Determine the [x, y] coordinate at the center of the cell enclosing the given text.  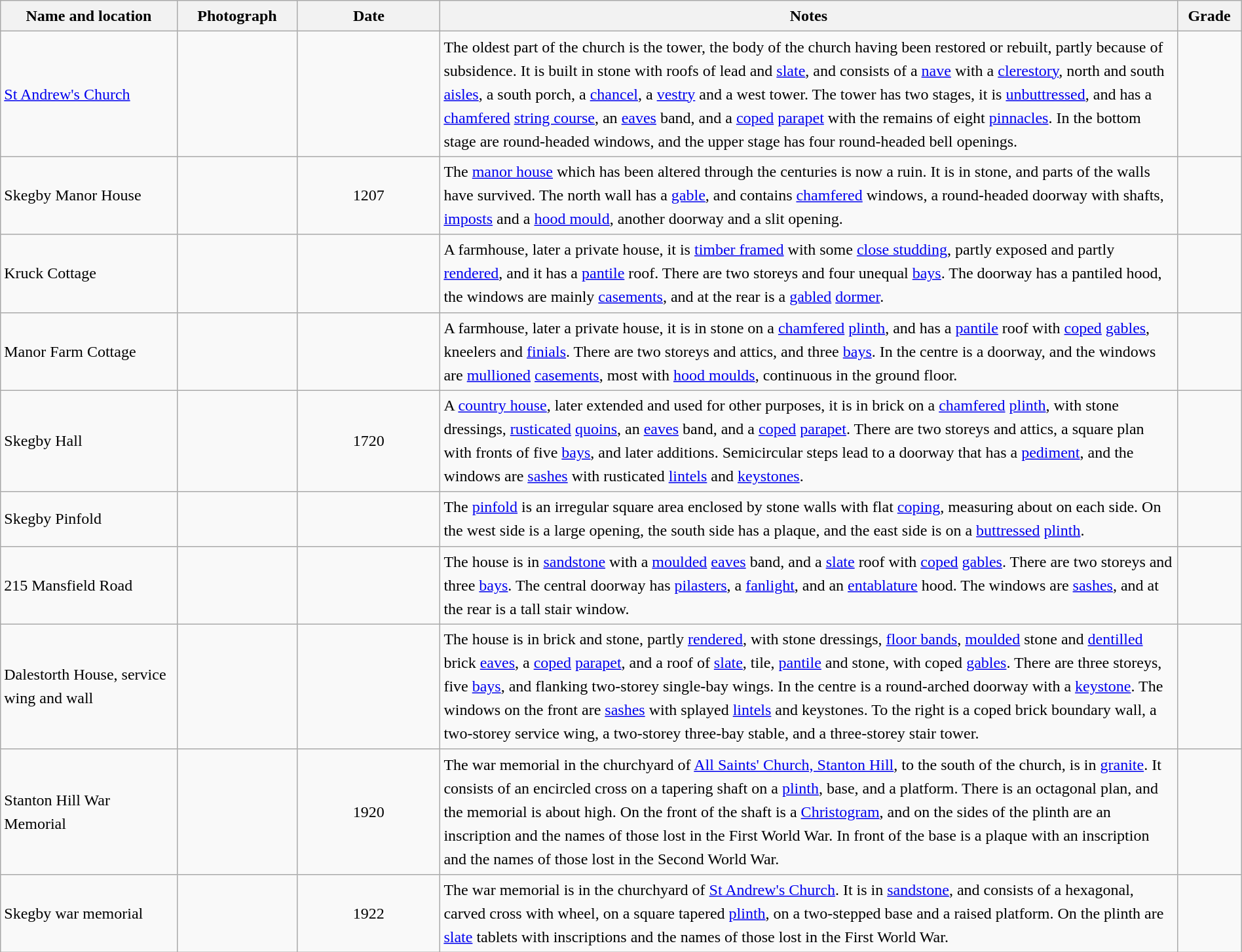
Photograph [237, 16]
Kruck Cottage [89, 274]
1922 [369, 913]
Stanton Hill War Memorial [89, 812]
Skegby Hall [89, 441]
Skegby Pinfold [89, 519]
1207 [369, 195]
St Andrew's Church [89, 94]
Name and location [89, 16]
Dalestorth House, service wing and wall [89, 686]
Notes [808, 16]
1720 [369, 441]
Skegby war memorial [89, 913]
Manor Farm Cottage [89, 351]
Grade [1209, 16]
Date [369, 16]
215 Mansfield Road [89, 585]
1920 [369, 812]
Skegby Manor House [89, 195]
